Output the (x, y) coordinate of the center of the cell containing the given text.  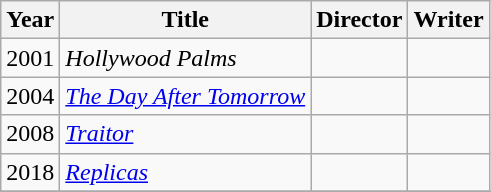
The Day After Tomorrow (186, 96)
Writer (448, 20)
Replicas (186, 172)
2018 (30, 172)
2008 (30, 134)
Director (360, 20)
2001 (30, 58)
2004 (30, 96)
Year (30, 20)
Hollywood Palms (186, 58)
Traitor (186, 134)
Title (186, 20)
